Detect which cell encompasses the target text, then output its (x, y) center coordinate. 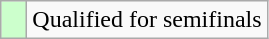
Qualified for semifinals (147, 20)
